Return the [x, y] coordinate for the center point of the cell that contains the specified text.  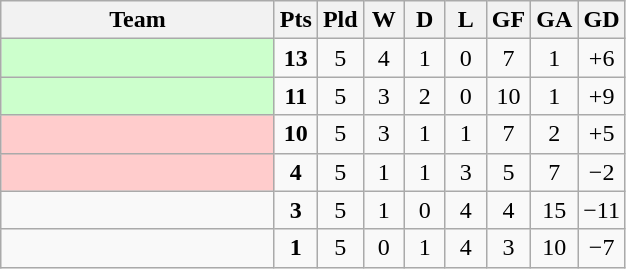
+9 [602, 96]
GA [554, 20]
11 [296, 96]
GF [508, 20]
L [466, 20]
+5 [602, 134]
+6 [602, 58]
−7 [602, 248]
GD [602, 20]
Team [138, 20]
−11 [602, 210]
13 [296, 58]
−2 [602, 172]
D [424, 20]
Pts [296, 20]
W [384, 20]
15 [554, 210]
Pld [340, 20]
